Capture the cell that displays the provided text and extract its [x, y] central coordinate. 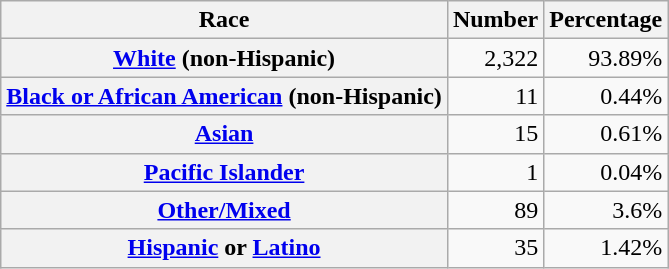
0.04% [606, 172]
White (non-Hispanic) [224, 58]
0.44% [606, 96]
11 [495, 96]
93.89% [606, 58]
3.6% [606, 210]
Asian [224, 134]
Black or African American (non-Hispanic) [224, 96]
1 [495, 172]
1.42% [606, 248]
0.61% [606, 134]
15 [495, 134]
Other/Mixed [224, 210]
89 [495, 210]
Percentage [606, 20]
2,322 [495, 58]
Race [224, 20]
Pacific Islander [224, 172]
Hispanic or Latino [224, 248]
Number [495, 20]
35 [495, 248]
